Capture the cell that displays the provided text and extract its (x, y) central coordinate. 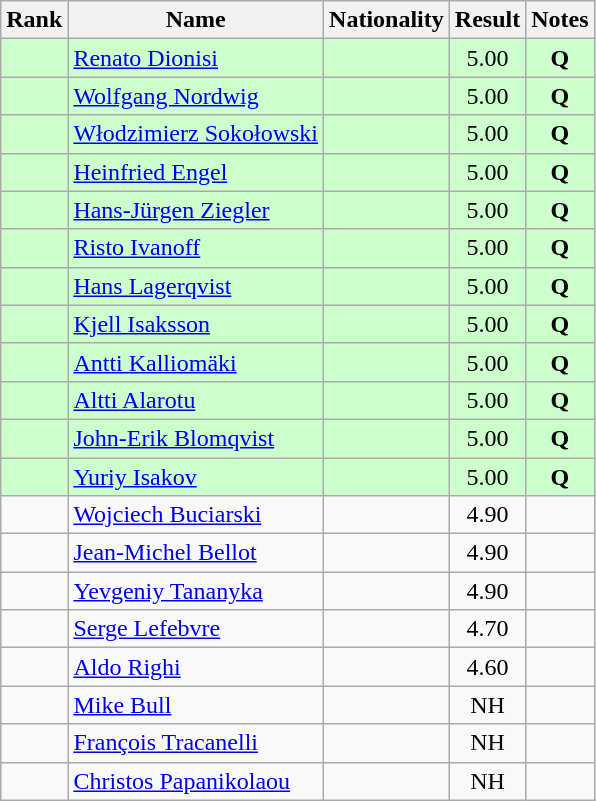
Yevgeniy Tananyka (196, 591)
Antti Kalliomäki (196, 362)
4.60 (487, 667)
4.70 (487, 629)
Serge Lefebvre (196, 629)
Rank (34, 20)
Renato Dionisi (196, 58)
Wojciech Buciarski (196, 515)
Yuriy Isakov (196, 477)
John-Erik Blomqvist (196, 438)
François Tracanelli (196, 743)
Christos Papanikolaou (196, 781)
Nationality (387, 20)
Notes (560, 20)
Name (196, 20)
Altti Alarotu (196, 400)
Włodzimierz Sokołowski (196, 134)
Wolfgang Nordwig (196, 96)
Heinfried Engel (196, 172)
Result (487, 20)
Risto Ivanoff (196, 248)
Kjell Isaksson (196, 324)
Aldo Righi (196, 667)
Jean-Michel Bellot (196, 553)
Hans Lagerqvist (196, 286)
Mike Bull (196, 705)
Hans-Jürgen Ziegler (196, 210)
